Scan for the cell matching the given text and deliver its [x, y] coordinate at center. 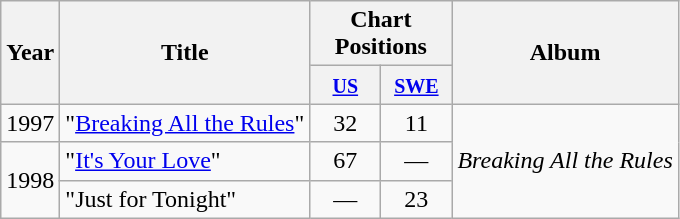
23 [416, 199]
67 [346, 161]
Breaking All the Rules [565, 161]
Year [30, 52]
1997 [30, 123]
32 [346, 123]
US [346, 85]
Chart Positions [381, 34]
11 [416, 123]
"It's Your Love" [185, 161]
SWE [416, 85]
1998 [30, 180]
"Breaking All the Rules" [185, 123]
Album [565, 52]
Title [185, 52]
"Just for Tonight" [185, 199]
